Return [X, Y] of the center of cell containing provided text 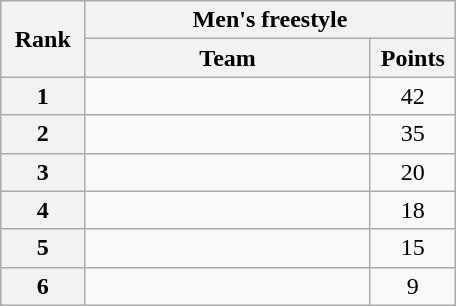
Points [412, 58]
9 [412, 286]
35 [412, 134]
6 [43, 286]
42 [412, 96]
Rank [43, 39]
5 [43, 248]
Men's freestyle [270, 20]
2 [43, 134]
3 [43, 172]
18 [412, 210]
15 [412, 248]
1 [43, 96]
4 [43, 210]
Team [228, 58]
20 [412, 172]
